Identify which cell holds the provided text, then report its [x, y] central coordinate. 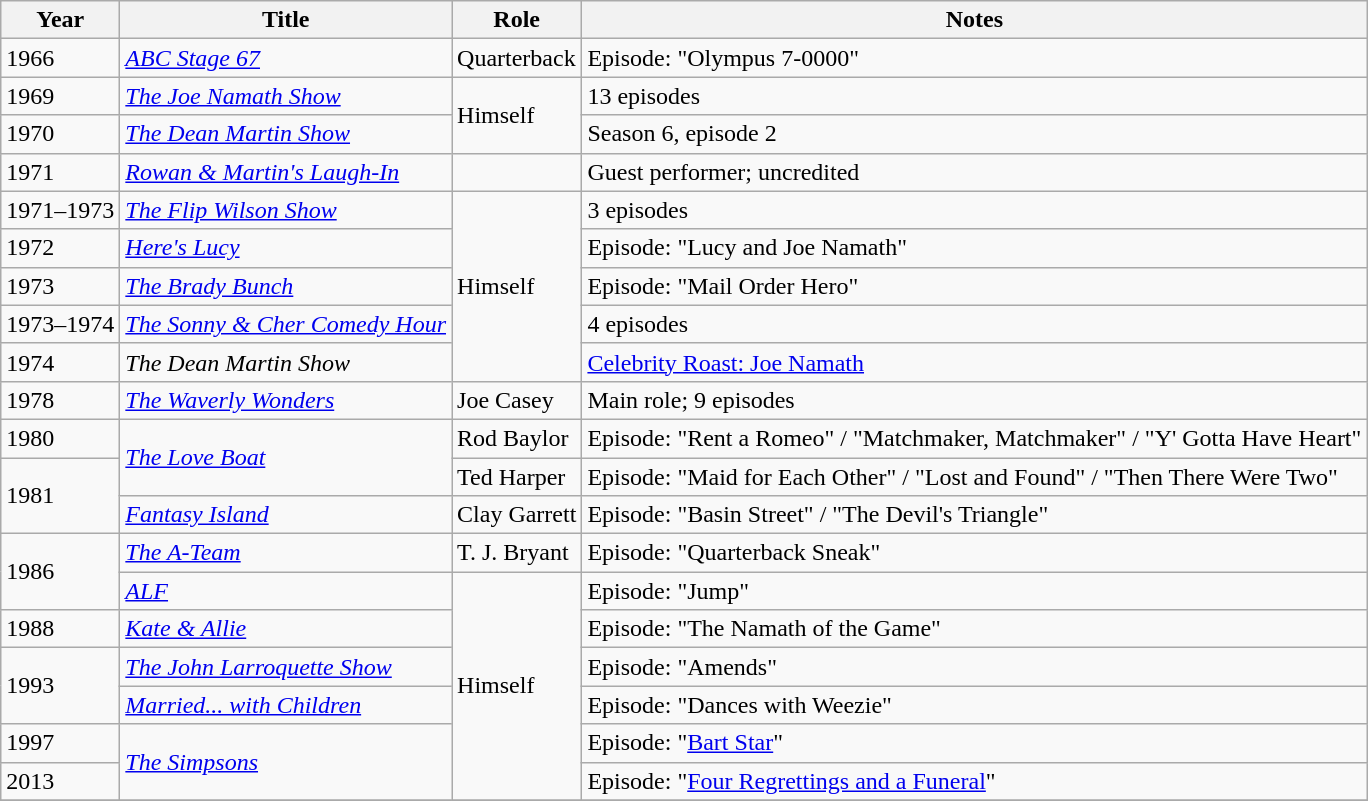
The Sonny & Cher Comedy Hour [286, 324]
Clay Garrett [517, 515]
Year [60, 20]
The Brady Bunch [286, 286]
1969 [60, 96]
Episode: "Amends" [974, 667]
1986 [60, 572]
Title [286, 20]
Episode: "Lucy and Joe Namath" [974, 248]
Episode: "Maid for Each Other" / "Lost and Found" / "Then There Were Two" [974, 477]
Episode: "Four Regrettings and a Funeral" [974, 781]
Married... with Children [286, 705]
Role [517, 20]
Fantasy Island [286, 515]
The John Larroquette Show [286, 667]
1988 [60, 629]
Episode: "Mail Order Hero" [974, 286]
Ted Harper [517, 477]
13 episodes [974, 96]
The A-Team [286, 553]
ABC Stage 67 [286, 58]
ALF [286, 591]
1966 [60, 58]
1980 [60, 438]
The Waverly Wonders [286, 400]
Episode: "Jump" [974, 591]
1971–1973 [60, 210]
Episode: "Bart Star" [974, 743]
1972 [60, 248]
Episode: "Rent a Romeo" / "Matchmaker, Matchmaker" / "Y' Gotta Have Heart" [974, 438]
Season 6, episode 2 [974, 134]
Here's Lucy [286, 248]
Episode: "Basin Street" / "The Devil's Triangle" [974, 515]
Kate & Allie [286, 629]
Rowan & Martin's Laugh-In [286, 172]
Joe Casey [517, 400]
3 episodes [974, 210]
Main role; 9 episodes [974, 400]
4 episodes [974, 324]
Celebrity Roast: Joe Namath [974, 362]
The Love Boat [286, 457]
The Joe Namath Show [286, 96]
Episode: "Dances with Weezie" [974, 705]
1971 [60, 172]
Rod Baylor [517, 438]
1993 [60, 686]
1973–1974 [60, 324]
1981 [60, 496]
2013 [60, 781]
1970 [60, 134]
Quarterback [517, 58]
1974 [60, 362]
Episode: "The Namath of the Game" [974, 629]
1973 [60, 286]
Episode: "Quarterback Sneak" [974, 553]
Episode: "Olympus 7-0000" [974, 58]
1997 [60, 743]
1978 [60, 400]
T. J. Bryant [517, 553]
Guest performer; uncredited [974, 172]
The Flip Wilson Show [286, 210]
Notes [974, 20]
The Simpsons [286, 762]
